Detect which cell encompasses the target text, then output its [x, y] center coordinate. 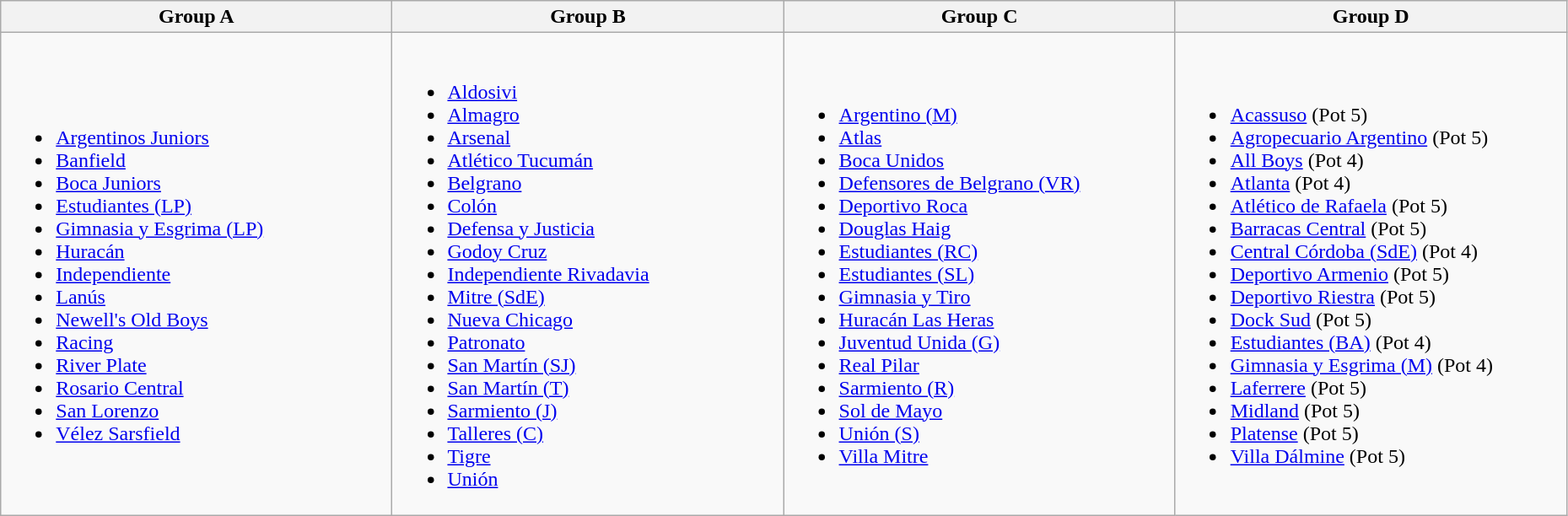
Group C [979, 17]
Group D [1371, 17]
Group A [197, 17]
Group B [588, 17]
